Locate the cell with the specified text and output its (x, y) center coordinate. 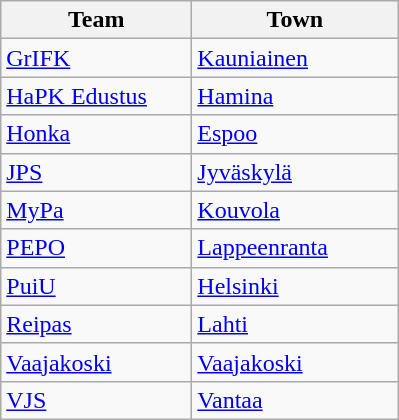
Kouvola (295, 210)
Reipas (96, 324)
Kauniainen (295, 58)
MyPa (96, 210)
Espoo (295, 134)
Vantaa (295, 400)
Hamina (295, 96)
HaPK Edustus (96, 96)
Jyväskylä (295, 172)
PuiU (96, 286)
GrIFK (96, 58)
Lahti (295, 324)
Honka (96, 134)
PEPO (96, 248)
Town (295, 20)
Lappeenranta (295, 248)
JPS (96, 172)
VJS (96, 400)
Helsinki (295, 286)
Team (96, 20)
